Pinpoint the cell where the given text exists, returning its (x, y) midpoint coordinate. 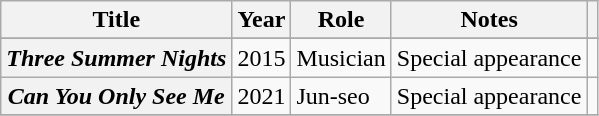
Jun-seo (341, 96)
2015 (262, 58)
Year (262, 20)
2021 (262, 96)
Three Summer Nights (116, 58)
Title (116, 20)
Can You Only See Me (116, 96)
Role (341, 20)
Musician (341, 58)
Notes (489, 20)
